Pinpoint the cell where the given text exists, returning its (x, y) midpoint coordinate. 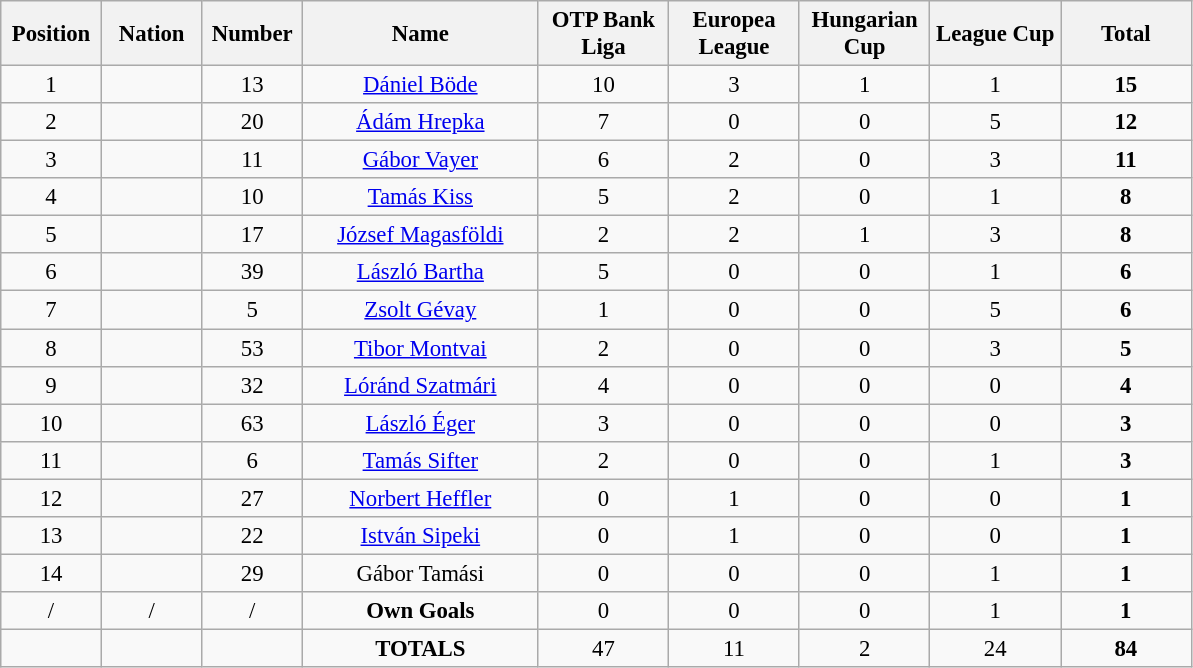
Tamás Sifter (421, 460)
17 (252, 235)
39 (252, 273)
63 (252, 423)
Gábor Vayer (421, 160)
24 (996, 648)
29 (252, 573)
League Cup (996, 34)
9 (52, 385)
Norbert Heffler (421, 498)
15 (1126, 85)
27 (252, 498)
Europea League (734, 34)
TOTALS (421, 648)
Dániel Böde (421, 85)
Lóránd Szatmári (421, 385)
Number (252, 34)
Name (421, 34)
Own Goals (421, 611)
20 (252, 122)
22 (252, 536)
84 (1126, 648)
Hungarian Cup (864, 34)
Position (52, 34)
32 (252, 385)
Total (1126, 34)
Tamás Kiss (421, 197)
László Bartha (421, 273)
Tibor Montvai (421, 348)
József Magasföldi (421, 235)
53 (252, 348)
OTP Bank Liga (604, 34)
István Sipeki (421, 536)
47 (604, 648)
Gábor Tamási (421, 573)
Zsolt Gévay (421, 310)
Nation (152, 34)
14 (52, 573)
László Éger (421, 423)
Ádám Hrepka (421, 122)
